Capture the cell that displays the provided text and extract its (X, Y) central coordinate. 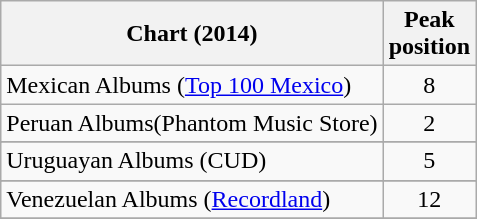
Chart (2014) (192, 34)
12 (429, 199)
Peakposition (429, 34)
Venezuelan Albums (Recordland) (192, 199)
8 (429, 85)
5 (429, 161)
Mexican Albums (Top 100 Mexico) (192, 85)
Peruan Albums(Phantom Music Store) (192, 123)
2 (429, 123)
Uruguayan Albums (CUD) (192, 161)
